Capture the cell that displays the provided text and extract its [X, Y] central coordinate. 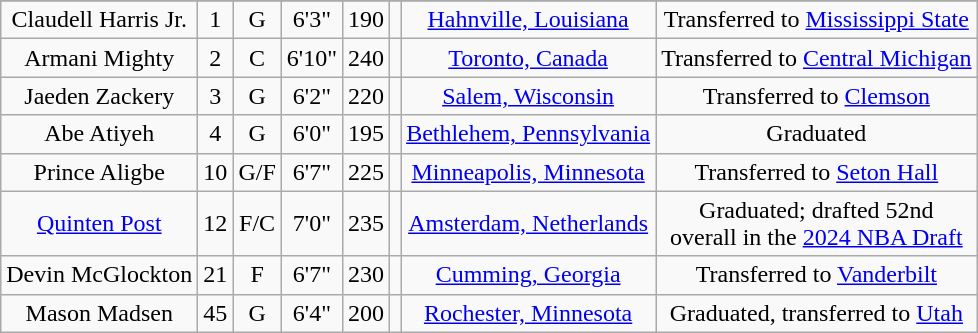
45 [216, 313]
6'2" [312, 96]
230 [366, 275]
Devin McGlockton [100, 275]
Jaeden Zackery [100, 96]
Claudell Harris Jr. [100, 20]
Minneapolis, Minnesota [528, 172]
6'0" [312, 134]
F [257, 275]
21 [216, 275]
G/F [257, 172]
C [257, 58]
Prince Aligbe [100, 172]
Amsterdam, Netherlands [528, 224]
6'3" [312, 20]
10 [216, 172]
Transferred to Vanderbilt [816, 275]
235 [366, 224]
Transferred to Central Michigan [816, 58]
2 [216, 58]
Transferred to Seton Hall [816, 172]
Graduated, transferred to Utah [816, 313]
Quinten Post [100, 224]
200 [366, 313]
Armani Mighty [100, 58]
Mason Madsen [100, 313]
Bethlehem, Pennsylvania [528, 134]
Salem, Wisconsin [528, 96]
Rochester, Minnesota [528, 313]
6'4" [312, 313]
12 [216, 224]
Abe Atiyeh [100, 134]
Transferred to Clemson [816, 96]
Hahnville, Louisiana [528, 20]
Graduated; drafted 52ndoverall in the 2024 NBA Draft [816, 224]
195 [366, 134]
Graduated [816, 134]
225 [366, 172]
4 [216, 134]
7'0" [312, 224]
190 [366, 20]
6'10" [312, 58]
240 [366, 58]
Cumming, Georgia [528, 275]
Transferred to Mississippi State [816, 20]
220 [366, 96]
F/C [257, 224]
Toronto, Canada [528, 58]
3 [216, 96]
1 [216, 20]
